Identify which cell holds the provided text, then report its [X, Y] central coordinate. 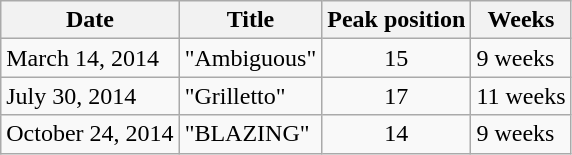
"BLAZING" [250, 134]
11 weeks [521, 96]
Date [90, 20]
17 [396, 96]
"Grilletto" [250, 96]
Title [250, 20]
14 [396, 134]
October 24, 2014 [90, 134]
15 [396, 58]
Weeks [521, 20]
March 14, 2014 [90, 58]
July 30, 2014 [90, 96]
"Ambiguous" [250, 58]
Peak position [396, 20]
